Determine the (x, y) coordinate at the center of the cell enclosing the given text.  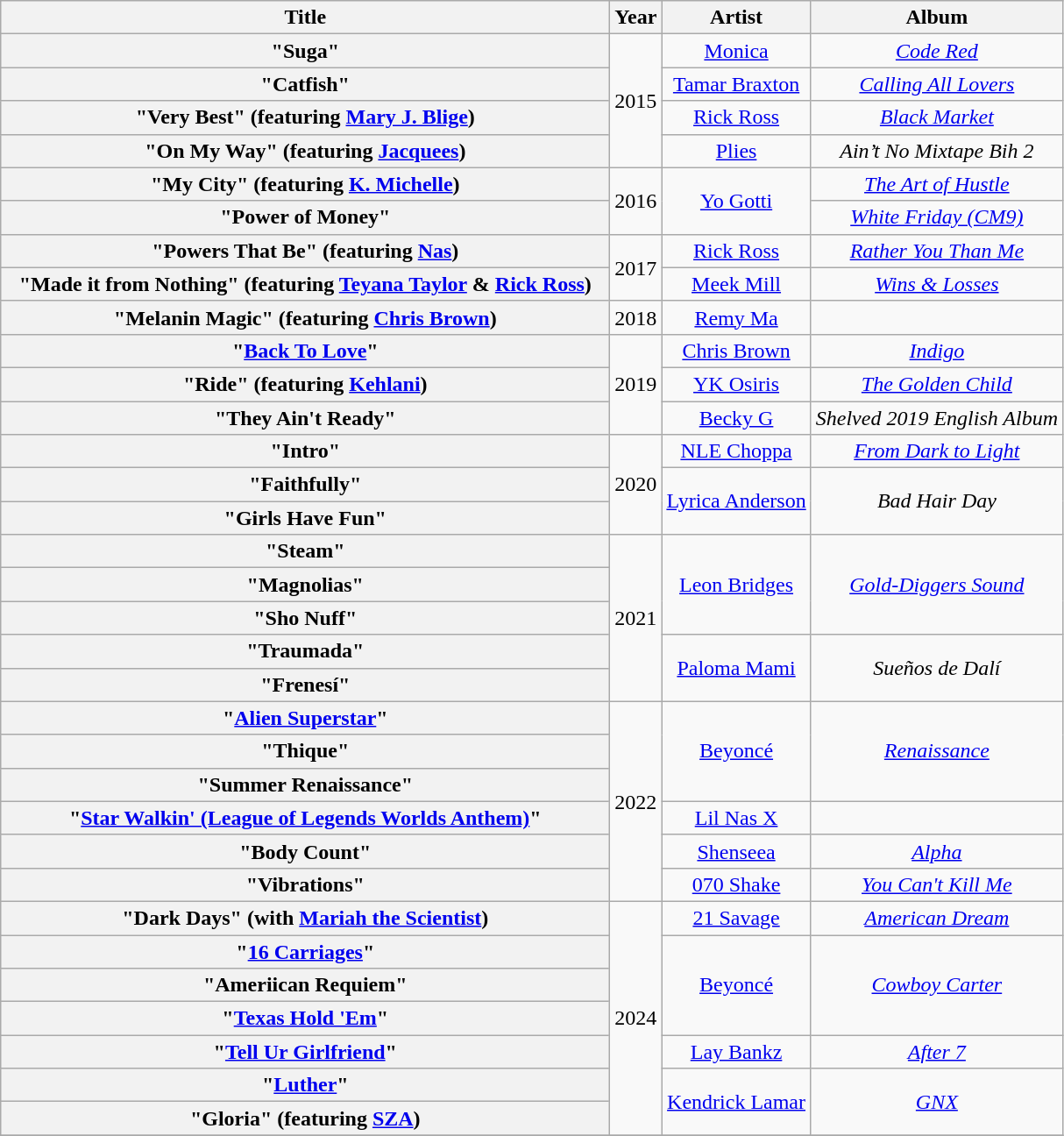
2018 (636, 317)
"My City" (featuring K. Michelle) (305, 184)
"On My Way" (featuring Jacquees) (305, 151)
Renaissance (936, 751)
Shenseea (736, 851)
GNX (936, 1102)
070 Shake (736, 884)
21 Savage (736, 918)
YK Osiris (736, 384)
Cowboy Carter (936, 984)
From Dark to Light (936, 451)
"16 Carriages" (305, 951)
Monica (736, 51)
"Girls Have Fun" (305, 518)
"Vibrations" (305, 884)
2022 (636, 801)
White Friday (CM9) (936, 217)
2019 (636, 384)
Yo Gotti (736, 201)
Kendrick Lamar (736, 1102)
2017 (636, 267)
"Luther" (305, 1085)
"Frenesí" (305, 685)
"Sho Nuff" (305, 618)
Year (636, 18)
"Texas Hold 'Em" (305, 1019)
Calling All Lovers (936, 84)
"Body Count" (305, 851)
Lay Bankz (736, 1052)
Title (305, 18)
"Faithfully" (305, 485)
2024 (636, 1018)
Alpha (936, 851)
"Catfish" (305, 84)
Lyrica Anderson (736, 501)
"Thique" (305, 751)
NLE Choppa (736, 451)
"Ride" (featuring Kehlani) (305, 384)
2015 (636, 101)
Artist (736, 18)
After 7 (936, 1052)
Code Red (936, 51)
"Star Walkin' (League of Legends Worlds Anthem)" (305, 818)
"Power of Money" (305, 217)
Leon Bridges (736, 585)
Meek Mill (736, 284)
"Ameriican Requiem" (305, 985)
Tamar Braxton (736, 84)
"Back To Love" (305, 351)
2016 (636, 201)
2021 (636, 618)
"Melanin Magic" (featuring Chris Brown) (305, 317)
Remy Ma (736, 317)
Indigo (936, 351)
You Can't Kill Me (936, 884)
"Magnolias" (305, 585)
"They Ain't Ready" (305, 418)
Becky G (736, 418)
Shelved 2019 English Album (936, 418)
Wins & Losses (936, 284)
"Summer Renaissance" (305, 785)
Lil Nas X (736, 818)
"Powers That Be" (featuring Nas) (305, 251)
"Alien Superstar" (305, 718)
Chris Brown (736, 351)
2020 (636, 485)
"Tell Ur Girlfriend" (305, 1052)
Album (936, 18)
Bad Hair Day (936, 501)
Gold-Diggers Sound (936, 585)
"Intro" (305, 451)
Rather You Than Me (936, 251)
Sueños de Dalí (936, 668)
"Made it from Nothing" (featuring Teyana Taylor & Rick Ross) (305, 284)
The Art of Hustle (936, 184)
The Golden Child (936, 384)
"Traumada" (305, 651)
"Dark Days" (with Mariah the Scientist) (305, 918)
"Gloria" (featuring SZA) (305, 1118)
Plies (736, 151)
"Suga" (305, 51)
Paloma Mami (736, 668)
"Steam" (305, 551)
Black Market (936, 117)
"Very Best" (featuring Mary J. Blige) (305, 117)
American Dream (936, 918)
Ain’t No Mixtape Bih 2 (936, 151)
